Find where the given text appears and provide that cell's center as [x, y] coordinate. 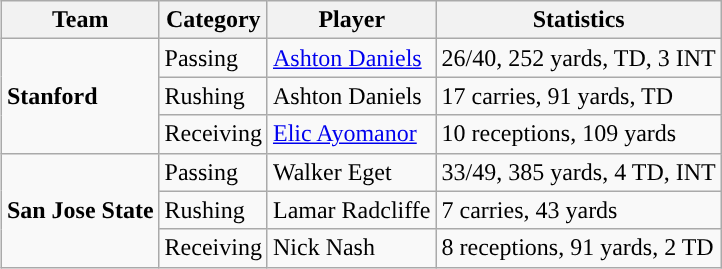
Elic Ayomanor [352, 134]
33/49, 385 yards, 4 TD, INT [578, 172]
7 carries, 43 yards [578, 210]
Team [80, 20]
Statistics [578, 20]
Stanford [80, 96]
Lamar Radcliffe [352, 210]
San Jose State [80, 210]
8 receptions, 91 yards, 2 TD [578, 248]
Category [213, 20]
Player [352, 20]
Nick Nash [352, 248]
17 carries, 91 yards, TD [578, 96]
26/40, 252 yards, TD, 3 INT [578, 58]
10 receptions, 109 yards [578, 134]
Walker Eget [352, 172]
